Find where the given text appears and provide that cell's center as (X, Y) coordinate. 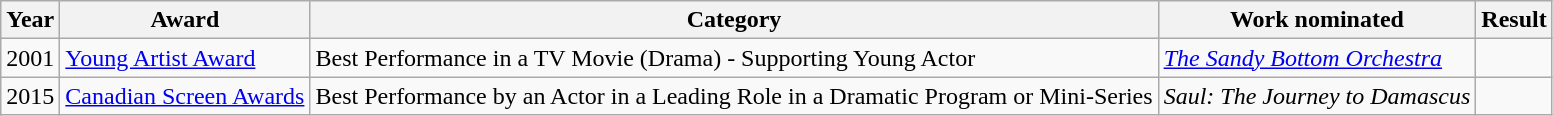
Year (30, 20)
The Sandy Bottom Orchestra (1317, 58)
Canadian Screen Awards (185, 96)
Best Performance by an Actor in a Leading Role in a Dramatic Program or Mini-Series (734, 96)
Saul: The Journey to Damascus (1317, 96)
2001 (30, 58)
Category (734, 20)
Result (1514, 20)
2015 (30, 96)
Work nominated (1317, 20)
Young Artist Award (185, 58)
Best Performance in a TV Movie (Drama) - Supporting Young Actor (734, 58)
Award (185, 20)
